Find where the given text appears and provide that cell's center as (X, Y) coordinate. 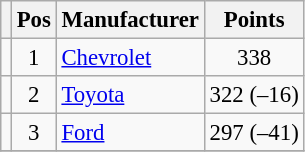
338 (254, 58)
2 (34, 95)
3 (34, 133)
Points (254, 20)
Chevrolet (130, 58)
322 (–16) (254, 95)
Ford (130, 133)
1 (34, 58)
Toyota (130, 95)
Manufacturer (130, 20)
Pos (34, 20)
297 (–41) (254, 133)
